For the text-containing cell, return its midpoint in (X, Y) coordinate format. 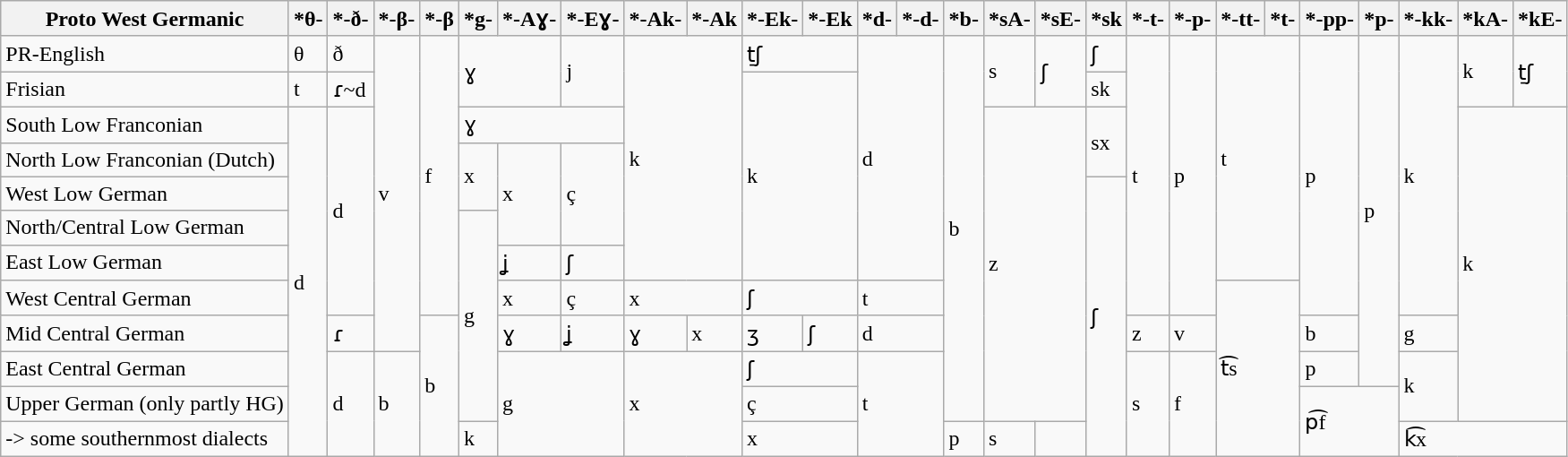
*g- (478, 19)
*-Ak- (655, 19)
θ (308, 54)
*-β (440, 19)
*d- (877, 19)
West Central German (145, 298)
ʒ (772, 333)
k͡x (1483, 439)
ɾ~d (351, 90)
ɾ (351, 333)
*-β- (397, 19)
*sk (1107, 19)
sk (1107, 90)
*b- (964, 19)
j (593, 72)
sx (1107, 142)
*t- (1282, 19)
*p- (1379, 19)
*-tt- (1241, 19)
*-Eɣ- (593, 19)
*-t- (1148, 19)
North Low Franconian (Dutch) (145, 160)
East Low German (145, 263)
*-ð- (351, 19)
ð (351, 54)
*-d- (921, 19)
*kE- (1540, 19)
p͡f (1350, 421)
East Central German (145, 369)
Proto West Germanic (145, 19)
*-pp- (1330, 19)
West Low German (145, 194)
Upper German (only partly HG) (145, 403)
*-kk- (1428, 19)
*sE- (1060, 19)
*-Ak (715, 19)
Frisian (145, 90)
*sA- (1009, 19)
Mid Central German (145, 333)
-> some southernmost dialects (145, 439)
*-Aɣ- (528, 19)
*-Ek- (772, 19)
*-Ek (830, 19)
*θ- (308, 19)
*kA- (1486, 19)
t͡s (1258, 368)
North/Central Low German (145, 228)
PR-English (145, 54)
*-p- (1192, 19)
South Low Franconian (145, 125)
